Output the (X, Y) coordinate of the center of the cell containing the given text.  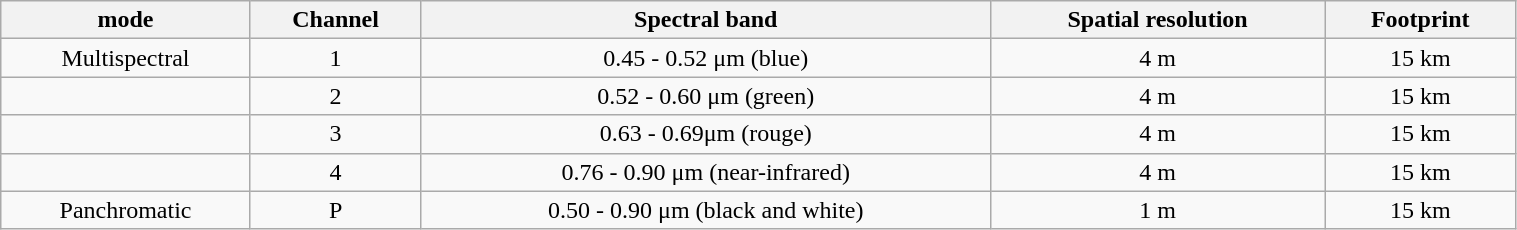
0.52 - 0.60 μm (green) (706, 96)
1 (336, 58)
0.76 - 0.90 μm (near-infrared) (706, 172)
1 m (1158, 210)
4 (336, 172)
Panchromatic (126, 210)
Channel (336, 20)
mode (126, 20)
Footprint (1420, 20)
0.50 - 0.90 μm (black and white) (706, 210)
2 (336, 96)
0.63 - 0.69μm (rouge) (706, 134)
Multispectral (126, 58)
Spectral band (706, 20)
P (336, 210)
3 (336, 134)
Spatial resolution (1158, 20)
0.45 - 0.52 μm (blue) (706, 58)
